Detect which cell encompasses the target text, then output its (x, y) center coordinate. 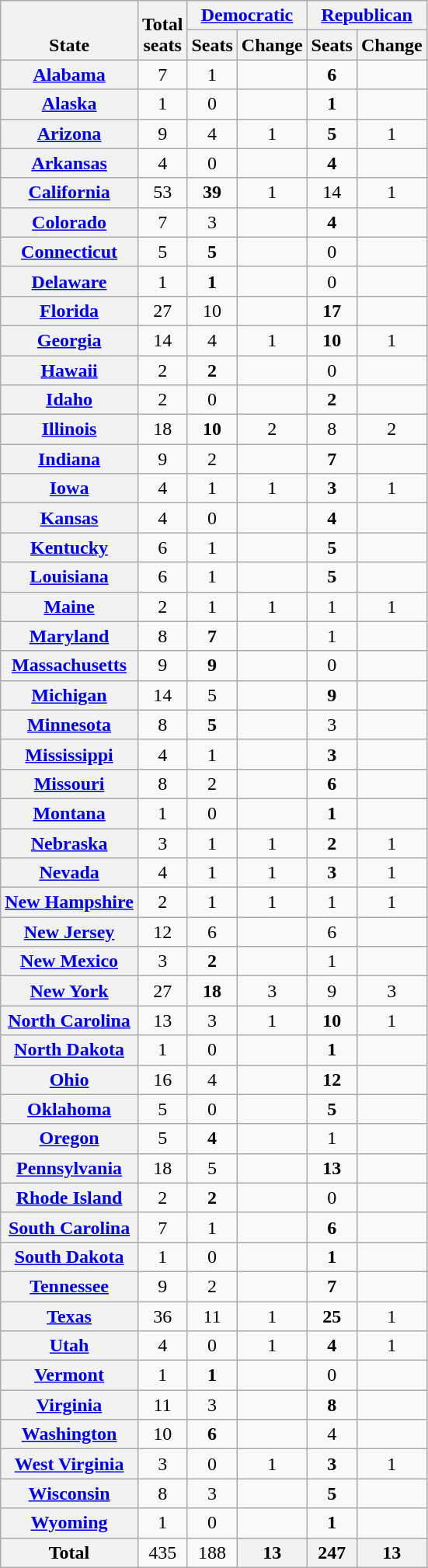
New York (70, 991)
Indiana (70, 459)
Idaho (70, 400)
Maine (70, 607)
39 (212, 193)
California (70, 193)
Ohio (70, 1080)
Washington (70, 1434)
Montana (70, 813)
Iowa (70, 488)
Minnesota (70, 725)
Wisconsin (70, 1493)
Democratic (247, 16)
Republican (367, 16)
New Jersey (70, 932)
Rhode Island (70, 1198)
Kansas (70, 518)
247 (332, 1552)
Alabama (70, 75)
Texas (70, 1316)
New Mexico (70, 961)
State (70, 30)
435 (162, 1552)
Utah (70, 1346)
53 (162, 193)
North Carolina (70, 1020)
Hawaii (70, 370)
16 (162, 1080)
Arizona (70, 134)
Total (70, 1552)
Mississippi (70, 754)
Nebraska (70, 843)
Alaska (70, 104)
Missouri (70, 784)
Nevada (70, 873)
Tennessee (70, 1286)
25 (332, 1316)
South Dakota (70, 1257)
North Dakota (70, 1050)
Massachusetts (70, 666)
West Virginia (70, 1464)
Arkansas (70, 163)
Louisiana (70, 577)
188 (212, 1552)
Pennsylvania (70, 1168)
Georgia (70, 340)
Maryland (70, 636)
Wyoming (70, 1523)
New Hampshire (70, 902)
36 (162, 1316)
Totalseats (162, 30)
Oregon (70, 1139)
Vermont (70, 1375)
South Carolina (70, 1227)
Oklahoma (70, 1109)
Colorado (70, 222)
Florida (70, 311)
Kentucky (70, 548)
Illinois (70, 429)
17 (332, 311)
Connecticut (70, 252)
Michigan (70, 695)
Virginia (70, 1405)
Delaware (70, 281)
